Find where the given text appears and provide that cell's center as (X, Y) coordinate. 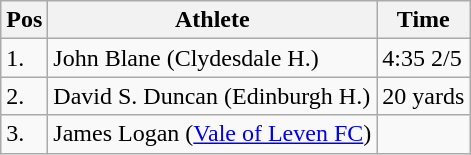
Pos (24, 20)
James Logan (Vale of Leven FC) (212, 134)
1. (24, 58)
2. (24, 96)
4:35 2/5 (424, 58)
David S. Duncan (Edinburgh H.) (212, 96)
Time (424, 20)
Athlete (212, 20)
20 yards (424, 96)
3. (24, 134)
John Blane (Clydesdale H.) (212, 58)
